Provide the [x, y] coordinate of the cell's center where the given text is located.  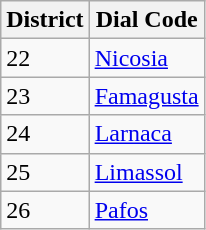
22 [45, 58]
23 [45, 96]
District [45, 20]
Famagusta [146, 96]
24 [45, 134]
25 [45, 172]
Dial Code [146, 20]
Pafos [146, 210]
Limassol [146, 172]
Larnaca [146, 134]
26 [45, 210]
Nicosia [146, 58]
